Detect which cell encompasses the target text, then output its [X, Y] center coordinate. 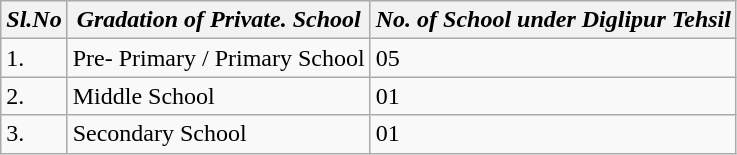
No. of School under Diglipur Tehsil [553, 20]
Secondary School [218, 134]
1. [34, 58]
3. [34, 134]
Middle School [218, 96]
05 [553, 58]
2. [34, 96]
Sl.No [34, 20]
Pre- Primary / Primary School [218, 58]
Gradation of Private. School [218, 20]
